Detect which cell encompasses the target text, then output its (x, y) center coordinate. 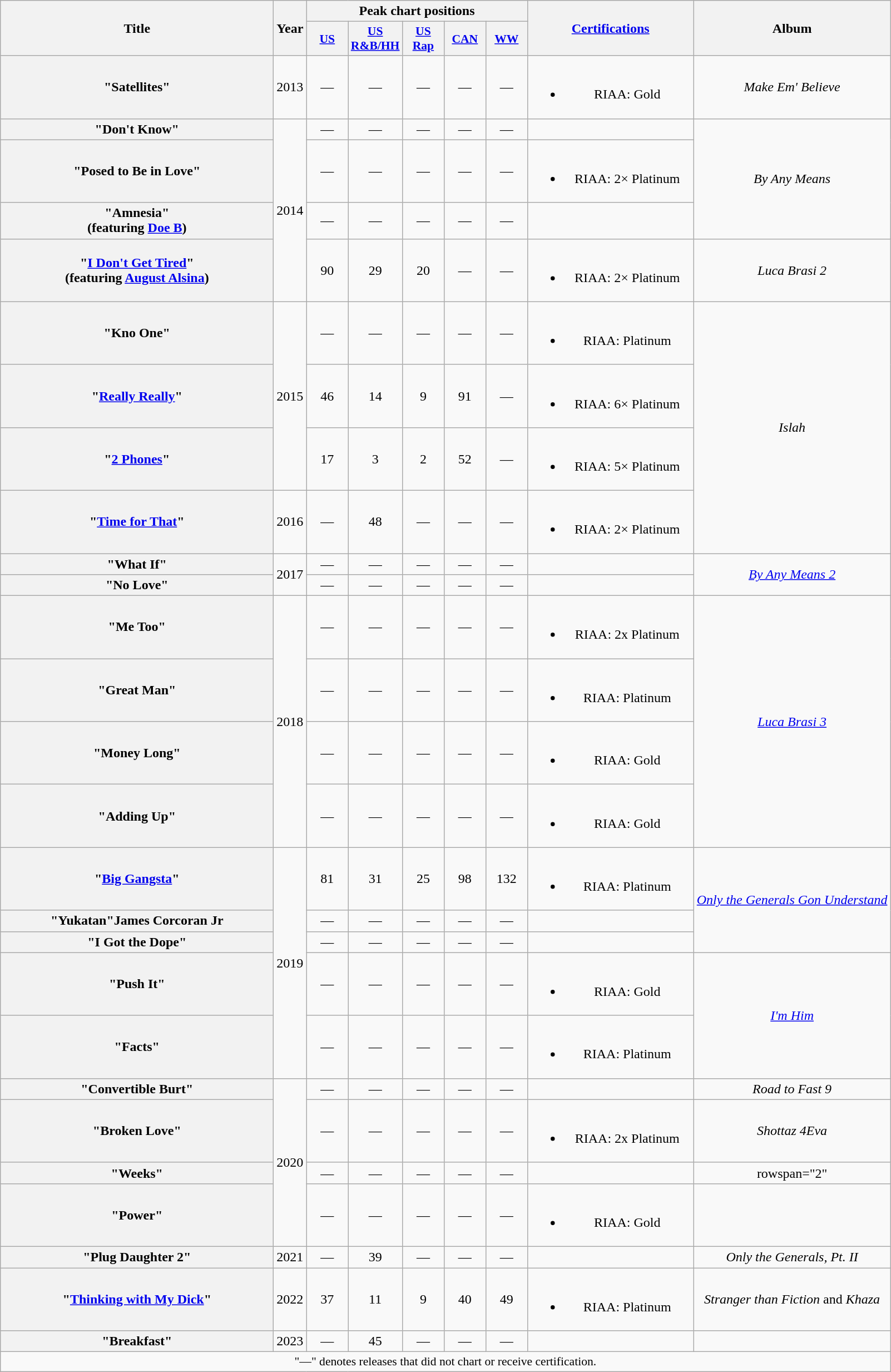
"Facts" (137, 1047)
By Any Means (792, 179)
2017 (290, 574)
"Power" (137, 1215)
2014 (290, 210)
Shottaz 4Eva (792, 1131)
"Push It" (137, 984)
14 (375, 396)
USR&B/HH (375, 39)
132 (506, 879)
"Me Too" (137, 628)
I'm Him (792, 1015)
Album (792, 28)
Year (290, 28)
"Broken Love" (137, 1131)
"Don't Know" (137, 129)
"Satellites" (137, 87)
3 (375, 458)
"Great Man" (137, 690)
2023 (290, 1341)
46 (327, 396)
"Money Long" (137, 753)
rowspan="2" (792, 1173)
"Posed to Be in Love" (137, 171)
"I Got the Dope" (137, 942)
"Amnesia" (featuring Doe B) (137, 220)
"What If" (137, 564)
"Convertible Burt" (137, 1089)
"Plug Daughter 2" (137, 1257)
39 (375, 1257)
17 (327, 458)
"Thinking with My Dick" (137, 1299)
Road to Fast 9 (792, 1089)
"No Love" (137, 585)
29 (375, 270)
By Any Means 2 (792, 574)
RIAA: 5× Platinum (611, 458)
"Really Really" (137, 396)
25 (423, 879)
2022 (290, 1299)
Luca Brasi 2 (792, 270)
2 (423, 458)
WW (506, 39)
"I Don't Get Tired" (featuring August Alsina) (137, 270)
Islah (792, 427)
2013 (290, 87)
"Time for That" (137, 522)
Only the Generals Gon Understand (792, 900)
USRap (423, 39)
90 (327, 270)
"Adding Up" (137, 816)
31 (375, 879)
Stranger than Fiction and Khaza (792, 1299)
48 (375, 522)
2016 (290, 522)
40 (465, 1299)
US (327, 39)
"—" denotes releases that did not chart or receive certification. (445, 1362)
91 (465, 396)
"Yukatan"James Corcoran Jr (137, 921)
2015 (290, 396)
Peak chart positions (417, 11)
Title (137, 28)
45 (375, 1341)
Certifications (611, 28)
"Breakfast" (137, 1341)
2021 (290, 1257)
CAN (465, 39)
"Big Gangsta" (137, 879)
2018 (290, 722)
2019 (290, 963)
RIAA: 6× Platinum (611, 396)
37 (327, 1299)
49 (506, 1299)
20 (423, 270)
Make Em' Believe (792, 87)
11 (375, 1299)
2020 (290, 1162)
"2 Phones" (137, 458)
"Weeks" (137, 1173)
"Kno One" (137, 333)
Luca Brasi 3 (792, 722)
Only the Generals, Pt. II (792, 1257)
81 (327, 879)
52 (465, 458)
98 (465, 879)
